Capture the cell that displays the provided text and extract its [X, Y] central coordinate. 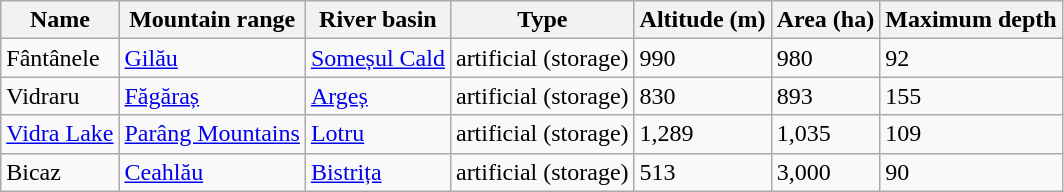
Argeș [378, 96]
Gilău [212, 58]
90 [971, 172]
Bicaz [60, 172]
155 [971, 96]
3,000 [826, 172]
990 [702, 58]
Type [542, 20]
Name [60, 20]
Lotru [378, 134]
Mountain range [212, 20]
1,289 [702, 134]
980 [826, 58]
Vidraru [60, 96]
Vidra Lake [60, 134]
Maximum depth [971, 20]
Parâng Mountains [212, 134]
River basin [378, 20]
830 [702, 96]
Someșul Cald [378, 58]
Fântânele [60, 58]
Bistrița [378, 172]
893 [826, 96]
92 [971, 58]
109 [971, 134]
Făgăraș [212, 96]
Altitude (m) [702, 20]
Ceahlău [212, 172]
513 [702, 172]
Area (ha) [826, 20]
1,035 [826, 134]
